For the text-containing cell, return its midpoint in [x, y] coordinate format. 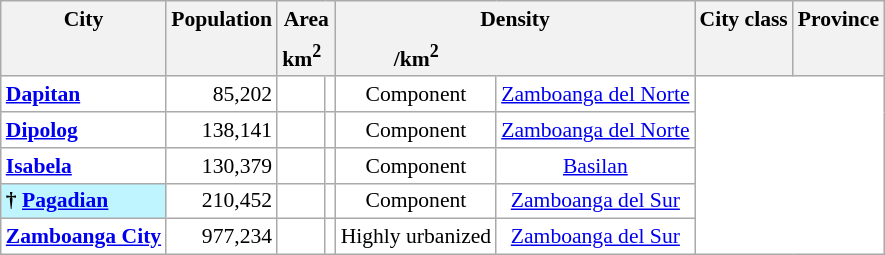
City class [744, 18]
Zamboanga City [84, 237]
Basilan [595, 166]
85,202 [222, 95]
Dapitan [84, 95]
Dipolog [84, 130]
210,452 [222, 201]
† Pagadian [84, 201]
Population [222, 18]
City [84, 18]
km2 [301, 56]
/km2 [416, 56]
Density [516, 18]
977,234 [222, 237]
Province [838, 18]
Isabela [84, 166]
130,379 [222, 166]
Highly urbanized [416, 237]
138,141 [222, 130]
Area [306, 18]
